Pinpoint the cell where the given text exists, returning its [x, y] midpoint coordinate. 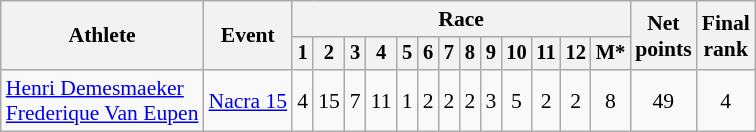
49 [664, 100]
Nacra 15 [248, 100]
M* [610, 54]
Netpoints [664, 36]
Event [248, 36]
9 [490, 54]
Race [461, 19]
6 [428, 54]
Athlete [102, 36]
Henri DemesmaekerFrederique Van Eupen [102, 100]
Final rank [726, 36]
15 [329, 100]
10 [516, 54]
12 [576, 54]
